Locate the cell with the specified text and output its [X, Y] center coordinate. 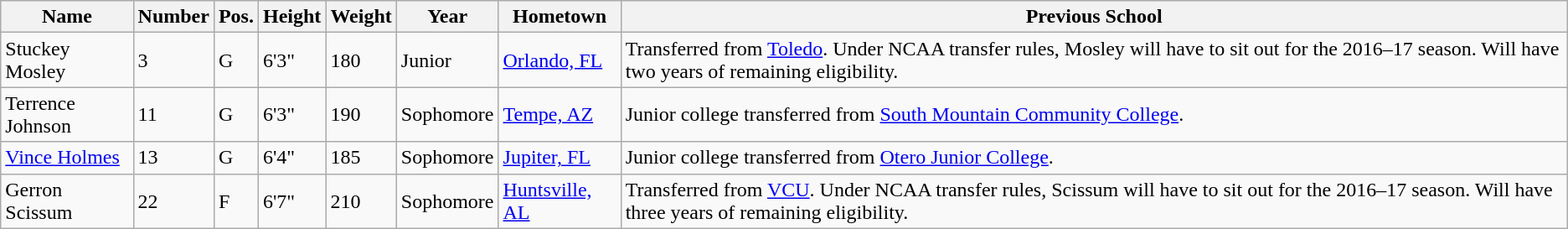
Orlando, FL [560, 60]
190 [361, 114]
F [236, 201]
Vince Holmes [67, 158]
210 [361, 201]
22 [173, 201]
Junior [447, 60]
Pos. [236, 17]
Transferred from VCU. Under NCAA transfer rules, Scissum will have to sit out for the 2016–17 season. Will have three years of remaining eligibility. [1094, 201]
6'4" [291, 158]
6'7" [291, 201]
Name [67, 17]
Junior college transferred from South Mountain Community College. [1094, 114]
Terrence Johnson [67, 114]
3 [173, 60]
Previous School [1094, 17]
Height [291, 17]
Year [447, 17]
Stuckey Mosley [67, 60]
Number [173, 17]
Gerron Scissum [67, 201]
11 [173, 114]
Junior college transferred from Otero Junior College. [1094, 158]
Weight [361, 17]
180 [361, 60]
Huntsville, AL [560, 201]
Jupiter, FL [560, 158]
Hometown [560, 17]
185 [361, 158]
Tempe, AZ [560, 114]
13 [173, 158]
Transferred from Toledo. Under NCAA transfer rules, Mosley will have to sit out for the 2016–17 season. Will have two years of remaining eligibility. [1094, 60]
